Output the (X, Y) coordinate of the center of the cell containing the given text.  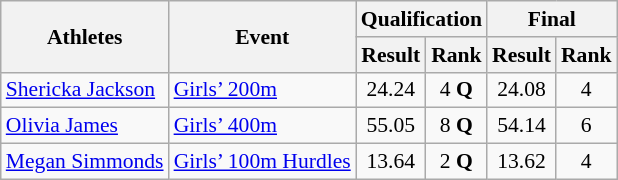
4 Q (456, 90)
2 Q (456, 162)
Girls’ 200m (262, 90)
8 Q (456, 126)
24.08 (522, 90)
13.64 (391, 162)
6 (586, 126)
Qualification (422, 19)
Athletes (85, 36)
24.24 (391, 90)
Girls’ 100m Hurdles (262, 162)
Megan Simmonds (85, 162)
54.14 (522, 126)
55.05 (391, 126)
13.62 (522, 162)
Event (262, 36)
Shericka Jackson (85, 90)
Girls’ 400m (262, 126)
Olivia James (85, 126)
Final (552, 19)
